Locate the cell with the specified text and output its [X, Y] center coordinate. 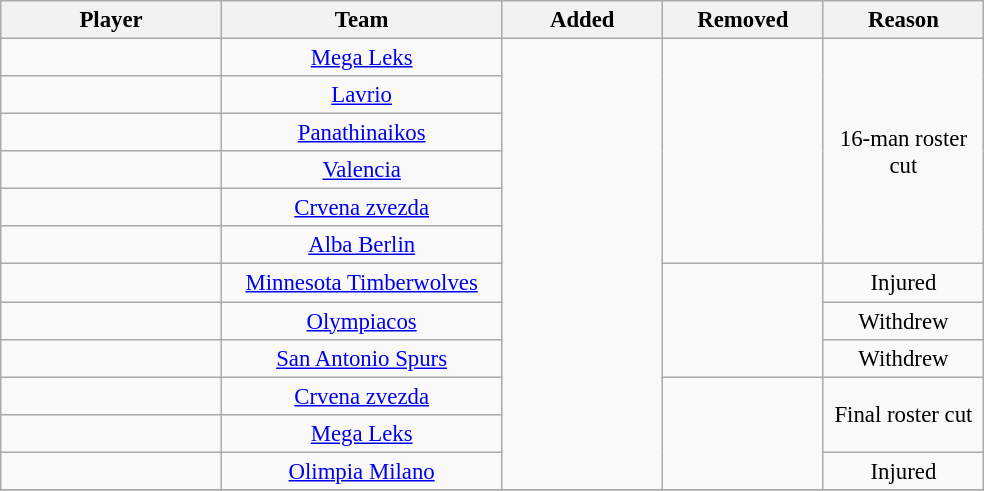
Removed [744, 20]
Olimpia Milano [362, 471]
Reason [904, 20]
Minnesota Timberwolves [362, 283]
Olympiacos [362, 321]
Added [582, 20]
Player [112, 20]
Alba Berlin [362, 245]
16-man roster cut [904, 152]
Panathinaikos [362, 133]
Lavrio [362, 95]
San Antonio Spurs [362, 358]
Final roster cut [904, 414]
Team [362, 20]
Valencia [362, 170]
